Pinpoint the cell where the given text exists, returning its [x, y] midpoint coordinate. 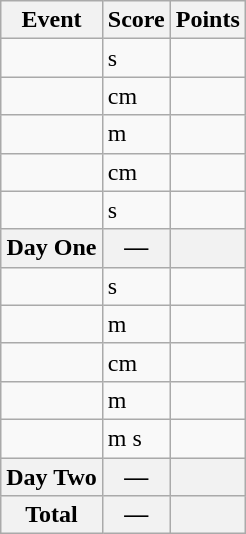
Score [136, 20]
Day One [52, 248]
Day Two [52, 477]
Event [52, 20]
Points [208, 20]
m s [136, 438]
Total [52, 515]
